Output the [x, y] coordinate of the center of the cell containing the given text.  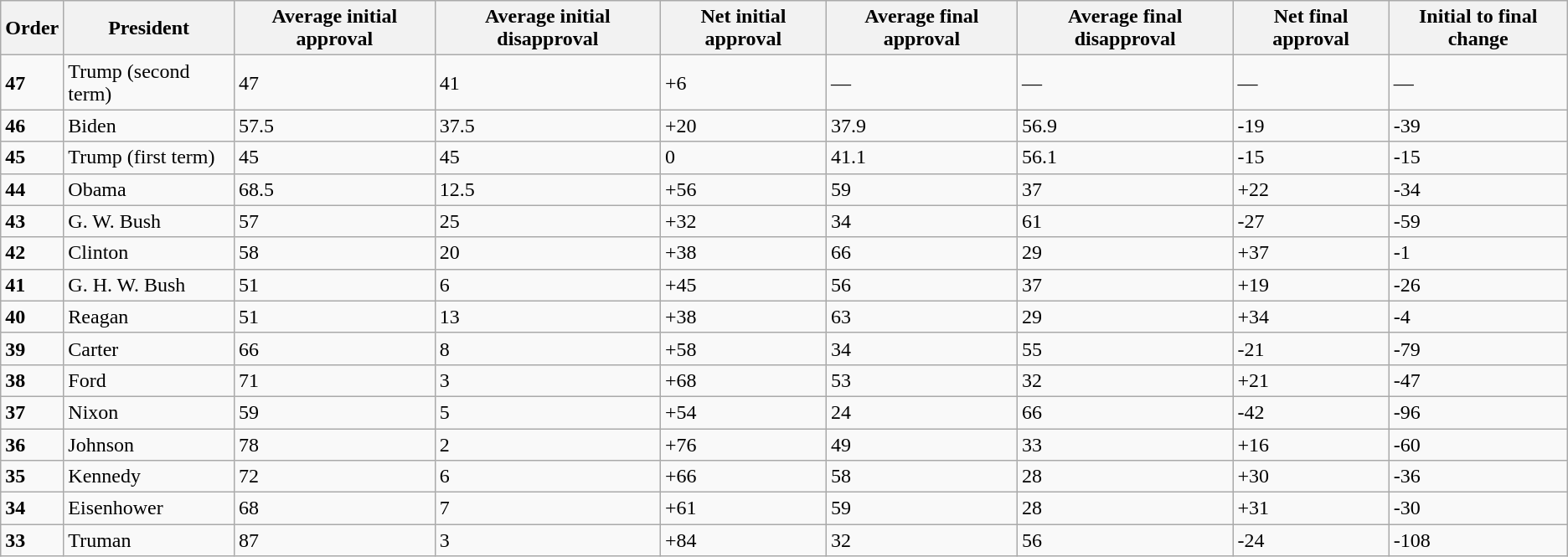
68 [334, 508]
13 [548, 317]
Obama [149, 189]
+6 [743, 82]
-108 [1478, 540]
-19 [1311, 126]
72 [334, 477]
42 [32, 253]
-36 [1478, 477]
Johnson [149, 445]
25 [548, 221]
Average initial disapproval [548, 28]
71 [334, 380]
Carter [149, 348]
Trump (second term) [149, 82]
+58 [743, 348]
37.9 [921, 126]
-59 [1478, 221]
+20 [743, 126]
-4 [1478, 317]
61 [1124, 221]
President [149, 28]
G. H. W. Bush [149, 285]
+66 [743, 477]
-27 [1311, 221]
56.9 [1124, 126]
35 [32, 477]
49 [921, 445]
-39 [1478, 126]
8 [548, 348]
44 [32, 189]
+68 [743, 380]
57.5 [334, 126]
Clinton [149, 253]
-60 [1478, 445]
-79 [1478, 348]
+45 [743, 285]
+32 [743, 221]
56.1 [1124, 157]
0 [743, 157]
Reagan [149, 317]
20 [548, 253]
+30 [1311, 477]
Eisenhower [149, 508]
Average initial approval [334, 28]
12.5 [548, 189]
55 [1124, 348]
+56 [743, 189]
+76 [743, 445]
-1 [1478, 253]
Ford [149, 380]
63 [921, 317]
+54 [743, 412]
38 [32, 380]
43 [32, 221]
39 [32, 348]
87 [334, 540]
+16 [1311, 445]
78 [334, 445]
Net final approval [1311, 28]
-24 [1311, 540]
+19 [1311, 285]
68.5 [334, 189]
37.5 [548, 126]
Initial to final change [1478, 28]
2 [548, 445]
46 [32, 126]
-34 [1478, 189]
+22 [1311, 189]
7 [548, 508]
Trump (first term) [149, 157]
Order [32, 28]
+84 [743, 540]
Kennedy [149, 477]
+61 [743, 508]
+21 [1311, 380]
+37 [1311, 253]
57 [334, 221]
40 [32, 317]
Biden [149, 126]
-21 [1311, 348]
Truman [149, 540]
-26 [1478, 285]
-42 [1311, 412]
-96 [1478, 412]
+31 [1311, 508]
41.1 [921, 157]
Nixon [149, 412]
G. W. Bush [149, 221]
-30 [1478, 508]
53 [921, 380]
24 [921, 412]
-47 [1478, 380]
36 [32, 445]
Average final disapproval [1124, 28]
Average final approval [921, 28]
+34 [1311, 317]
Net initial approval [743, 28]
5 [548, 412]
